Capture the cell that displays the provided text and extract its [X, Y] central coordinate. 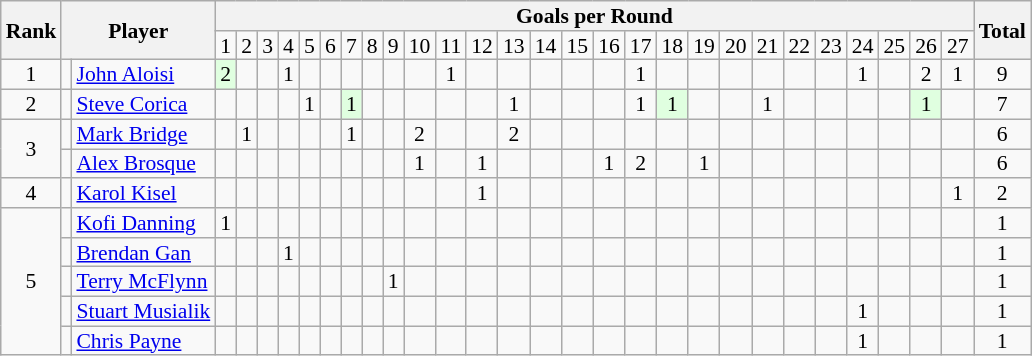
22 [799, 46]
17 [641, 46]
Player [138, 30]
11 [450, 46]
10 [420, 46]
24 [863, 46]
8 [372, 46]
18 [673, 46]
12 [482, 46]
Chris Payne [143, 341]
John Aloisi [143, 75]
Karol Kisel [143, 193]
20 [736, 46]
16 [609, 46]
Rank [32, 30]
27 [958, 46]
13 [514, 46]
Mark Bridge [143, 134]
Stuart Musialik [143, 312]
Terry McFlynn [143, 282]
Kofi Danning [143, 223]
Alex Brosque [143, 164]
Goals per Round [594, 16]
Steve Corica [143, 105]
25 [894, 46]
Brendan Gan [143, 253]
Total [1002, 30]
15 [577, 46]
26 [926, 46]
19 [704, 46]
21 [768, 46]
14 [546, 46]
23 [831, 46]
